Return the [x, y] coordinate for the center point of the cell that contains the specified text.  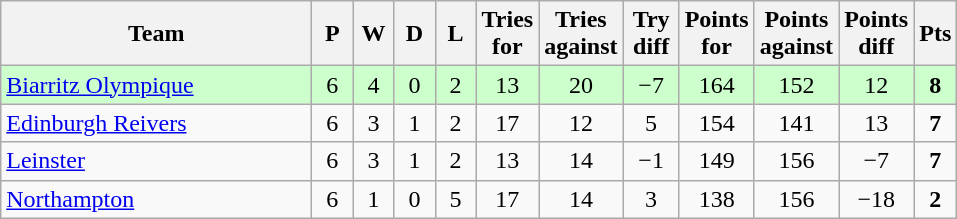
Team [156, 34]
D [414, 34]
4 [374, 85]
152 [796, 85]
Points against [796, 34]
−1 [651, 161]
−18 [876, 199]
Tries against [581, 34]
141 [796, 123]
Leinster [156, 161]
P [332, 34]
20 [581, 85]
138 [716, 199]
W [374, 34]
Tries for [508, 34]
154 [716, 123]
L [456, 34]
164 [716, 85]
Pts [936, 34]
Edinburgh Reivers [156, 123]
Points diff [876, 34]
Biarritz Olympique [156, 85]
149 [716, 161]
8 [936, 85]
Try diff [651, 34]
Northampton [156, 199]
Points for [716, 34]
